From the cell containing the given text, extract its center point as [x, y] coordinate. 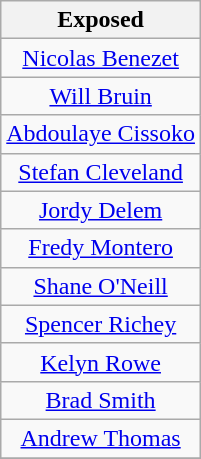
Fredy Montero [101, 248]
Stefan Cleveland [101, 172]
Will Bruin [101, 96]
Exposed [101, 20]
Andrew Thomas [101, 438]
Abdoulaye Cissoko [101, 134]
Jordy Delem [101, 210]
Spencer Richey [101, 324]
Kelyn Rowe [101, 362]
Shane O'Neill [101, 286]
Brad Smith [101, 400]
Nicolas Benezet [101, 58]
